Return [x, y] of the center of cell containing provided text 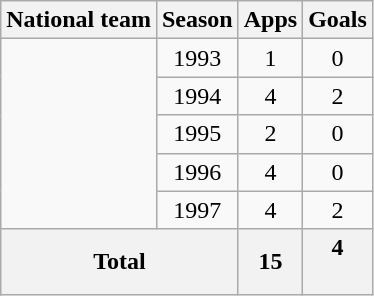
Season [197, 20]
15 [270, 262]
1 [270, 58]
1995 [197, 134]
Total [120, 262]
Apps [270, 20]
1994 [197, 96]
1993 [197, 58]
National team [79, 20]
1997 [197, 210]
Goals [338, 20]
1996 [197, 172]
